Detect which cell encompasses the target text, then output its [X, Y] center coordinate. 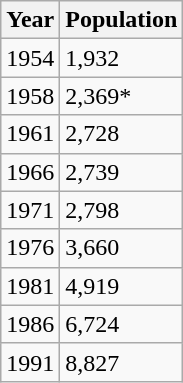
1954 [30, 58]
4,919 [122, 286]
2,369* [122, 96]
1986 [30, 324]
2,739 [122, 172]
6,724 [122, 324]
3,660 [122, 248]
2,728 [122, 134]
1,932 [122, 58]
1961 [30, 134]
1981 [30, 286]
1991 [30, 362]
Year [30, 20]
1971 [30, 210]
2,798 [122, 210]
Population [122, 20]
1976 [30, 248]
8,827 [122, 362]
1966 [30, 172]
1958 [30, 96]
